Capture the cell that displays the provided text and extract its (X, Y) central coordinate. 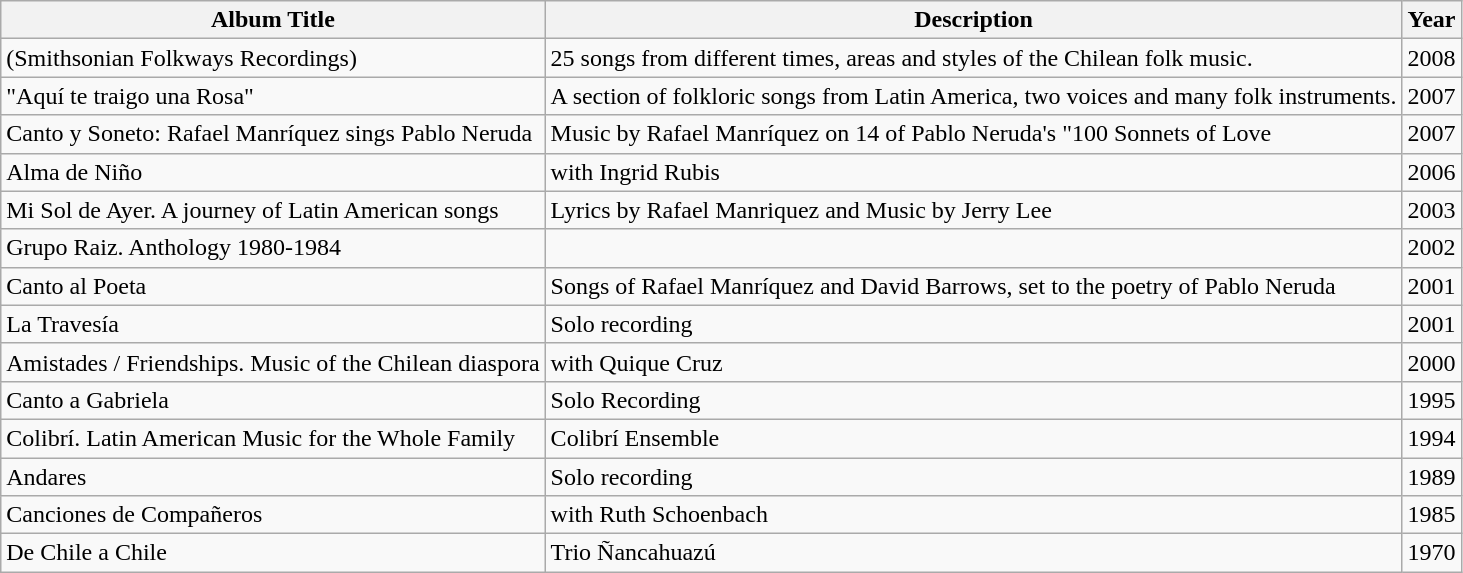
De Chile a Chile (273, 553)
1989 (1432, 477)
Year (1432, 20)
Solo Recording (974, 400)
with Ruth Schoenbach (974, 515)
2000 (1432, 362)
2006 (1432, 172)
"Aquí te traigo una Rosa" (273, 96)
1994 (1432, 438)
2002 (1432, 248)
Description (974, 20)
Trio Ñancahuazú (974, 553)
1985 (1432, 515)
Canto a Gabriela (273, 400)
Lyrics by Rafael Manriquez and Music by Jerry Lee (974, 210)
A section of folkloric songs from Latin America, two voices and many folk instruments. (974, 96)
Amistades / Friendships. Music of the Chilean diaspora (273, 362)
Andares (273, 477)
La Travesía (273, 324)
Colibrí Ensemble (974, 438)
2008 (1432, 58)
2003 (1432, 210)
with Quique Cruz (974, 362)
25 songs from different times, areas and styles of the Chilean folk music. (974, 58)
1970 (1432, 553)
Alma de Niño (273, 172)
(Smithsonian Folkways Recordings) (273, 58)
Music by Rafael Manríquez on 14 of Pablo Neruda's "100 Sonnets of Love (974, 134)
Grupo Raiz. Anthology 1980-1984 (273, 248)
Mi Sol de Ayer. A journey of Latin American songs (273, 210)
Canciones de Compañeros (273, 515)
Album Title (273, 20)
with Ingrid Rubis (974, 172)
Canto al Poeta (273, 286)
Colibrí. Latin American Music for the Whole Family (273, 438)
1995 (1432, 400)
Songs of Rafael Manríquez and David Barrows, set to the poetry of Pablo Neruda (974, 286)
Canto y Soneto: Rafael Manríquez sings Pablo Neruda (273, 134)
